Return the [x, y] coordinate for the center point of the cell that contains the specified text.  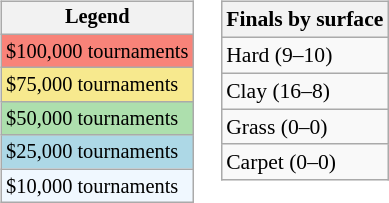
Hard (9–10) [304, 55]
$75,000 tournaments [97, 85]
$25,000 tournaments [97, 152]
Carpet (0–0) [304, 162]
$100,000 tournaments [97, 51]
$10,000 tournaments [97, 186]
Finals by surface [304, 20]
Legend [97, 18]
Clay (16–8) [304, 91]
$50,000 tournaments [97, 119]
Grass (0–0) [304, 127]
